Extract the [x, y] coordinate from the center of the cell holding the provided text.  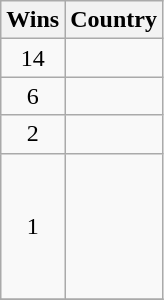
6 [33, 96]
2 [33, 134]
Country [114, 20]
14 [33, 58]
Wins [33, 20]
1 [33, 226]
